Pinpoint the cell where the given text exists, returning its (X, Y) midpoint coordinate. 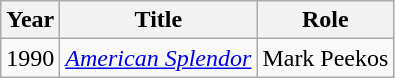
Title (158, 20)
1990 (30, 58)
Year (30, 20)
Mark Peekos (326, 58)
American Splendor (158, 58)
Role (326, 20)
